Find where the given text appears and provide that cell's center as (x, y) coordinate. 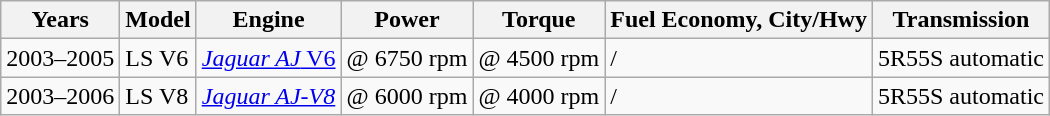
2003–2005 (60, 58)
Jaguar AJ-V8 (268, 96)
Years (60, 20)
Power (407, 20)
@ 4000 rpm (539, 96)
Model (158, 20)
Jaguar AJ V6 (268, 58)
Fuel Economy, City/Hwy (739, 20)
LS V6 (158, 58)
Transmission (960, 20)
@ 6750 rpm (407, 58)
LS V8 (158, 96)
Torque (539, 20)
2003–2006 (60, 96)
@ 4500 rpm (539, 58)
@ 6000 rpm (407, 96)
Engine (268, 20)
